Output the [x, y] coordinate of the center of the cell containing the given text.  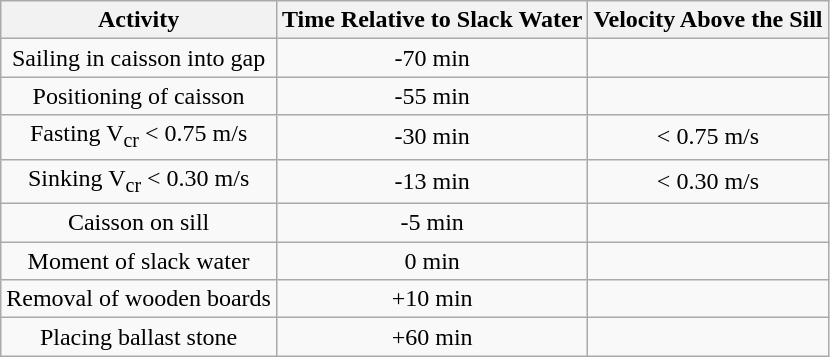
Sinking Vcr < 0.30 m/s [139, 181]
+60 min [432, 337]
Placing ballast stone [139, 337]
+10 min [432, 299]
Fasting Vcr < 0.75 m/s [139, 137]
Velocity Above the Sill [708, 20]
-70 min [432, 58]
Caisson on sill [139, 223]
-13 min [432, 181]
0 min [432, 261]
< 0.30 m/s [708, 181]
-55 min [432, 96]
Removal of wooden boards [139, 299]
-5 min [432, 223]
Activity [139, 20]
Time Relative to Slack Water [432, 20]
-30 min [432, 137]
Positioning of caisson [139, 96]
< 0.75 m/s [708, 137]
Moment of slack water [139, 261]
Sailing in caisson into gap [139, 58]
